Capture the cell that displays the provided text and extract its (x, y) central coordinate. 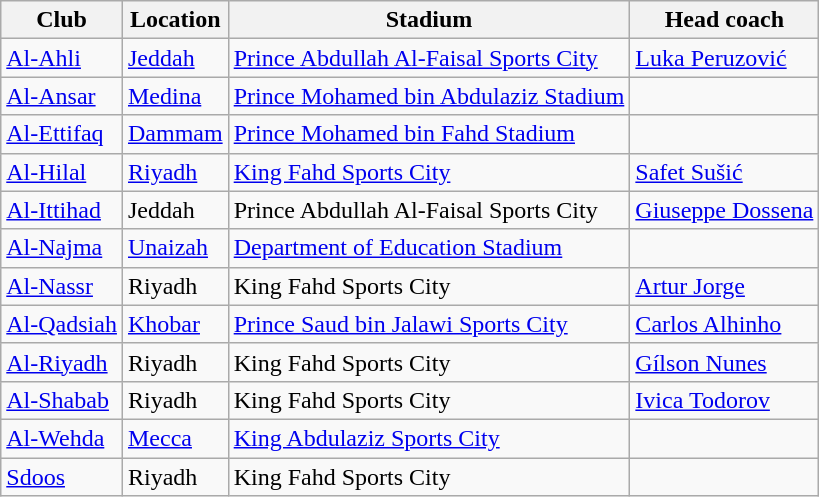
Al-Qadsiah (62, 324)
Al-Hilal (62, 172)
Gílson Nunes (724, 362)
Dammam (175, 134)
Al-Riyadh (62, 362)
Ivica Todorov (724, 400)
King Abdulaziz Sports City (429, 438)
Al-Ahli (62, 58)
Medina (175, 96)
Mecca (175, 438)
Unaizah (175, 248)
Khobar (175, 324)
Luka Peruzović (724, 58)
Safet Sušić (724, 172)
Prince Mohamed bin Abdulaziz Stadium (429, 96)
Artur Jorge (724, 286)
Location (175, 20)
Department of Education Stadium (429, 248)
Al-Wehda (62, 438)
Club (62, 20)
Carlos Alhinho (724, 324)
Head coach (724, 20)
Giuseppe Dossena (724, 210)
Al-Ettifaq (62, 134)
Al-Ansar (62, 96)
Al-Shabab (62, 400)
Sdoos (62, 477)
Al-Najma (62, 248)
Al-Nassr (62, 286)
Prince Saud bin Jalawi Sports City (429, 324)
Al-Ittihad (62, 210)
Stadium (429, 20)
Prince Mohamed bin Fahd Stadium (429, 134)
